For the text-containing cell, return its midpoint in [X, Y] coordinate format. 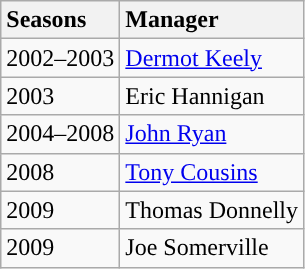
Dermot Keely [212, 58]
2004–2008 [60, 134]
Tony Cousins [212, 172]
Joe Somerville [212, 248]
2002–2003 [60, 58]
John Ryan [212, 134]
2008 [60, 172]
Manager [212, 20]
Seasons [60, 20]
Eric Hannigan [212, 96]
Thomas Donnelly [212, 210]
2003 [60, 96]
